Return [X, Y] of the center of cell containing provided text 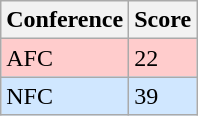
22 [163, 58]
39 [163, 96]
Conference [65, 20]
AFC [65, 58]
Score [163, 20]
NFC [65, 96]
